Provide the (x, y) coordinate of the cell's center where the given text is located.  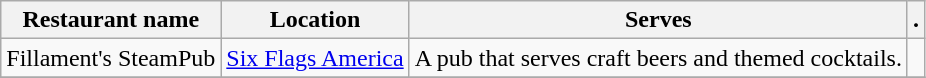
Location (315, 20)
. (916, 20)
A pub that serves craft beers and themed cocktails. (658, 58)
Six Flags America (315, 58)
Fillament's SteamPub (111, 58)
Restaurant name (111, 20)
Serves (658, 20)
